Capture the cell that displays the provided text and extract its [X, Y] central coordinate. 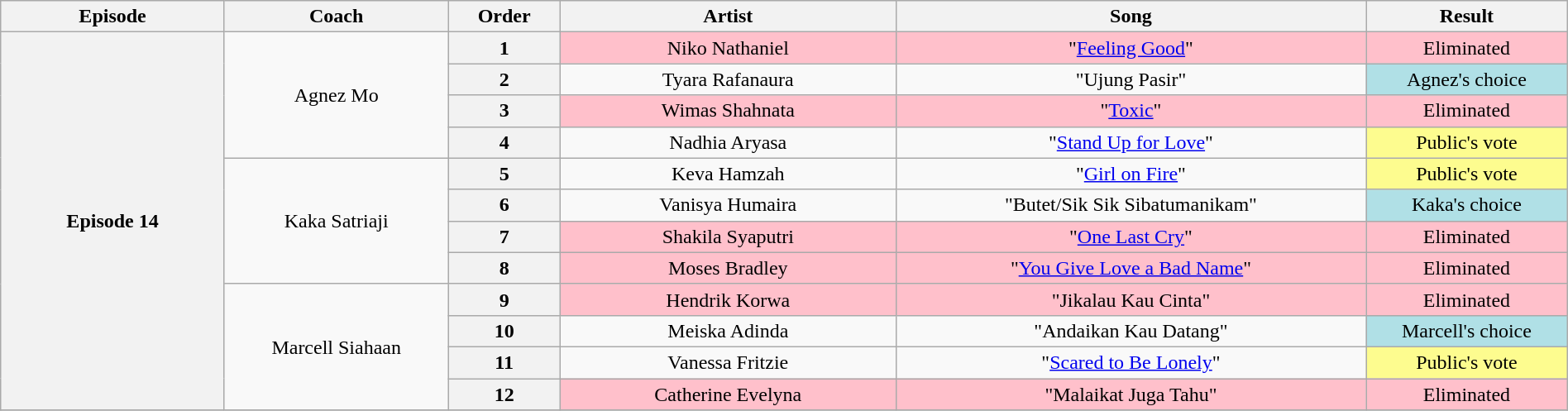
Episode 14 [112, 222]
"Toxic" [1131, 111]
"You Give Love a Bad Name" [1131, 268]
7 [504, 237]
"Ujung Pasir" [1131, 79]
6 [504, 205]
Marcell's choice [1467, 331]
Artist [728, 17]
8 [504, 268]
Vanisya Humaira [728, 205]
Vanessa Fritzie [728, 362]
Catherine Evelyna [728, 394]
Result [1467, 17]
Wimas Shahnata [728, 111]
10 [504, 331]
Episode [112, 17]
3 [504, 111]
11 [504, 362]
Moses Bradley [728, 268]
9 [504, 299]
Nadhia Aryasa [728, 142]
1 [504, 48]
"One Last Cry" [1131, 237]
12 [504, 394]
Agnez's choice [1467, 79]
5 [504, 174]
Coach [336, 17]
Hendrik Korwa [728, 299]
Keva Hamzah [728, 174]
"Stand Up for Love" [1131, 142]
Song [1131, 17]
Meiska Adinda [728, 331]
Tyara Rafanaura [728, 79]
Kaka Satriaji [336, 221]
"Feeling Good" [1131, 48]
Shakila Syaputri [728, 237]
"Girl on Fire" [1131, 174]
"Malaikat Juga Tahu" [1131, 394]
Agnez Mo [336, 95]
2 [504, 79]
Marcell Siahaan [336, 346]
"Jikalau Kau Cinta" [1131, 299]
"Butet/Sik Sik Sibatumanikam" [1131, 205]
Niko Nathaniel [728, 48]
"Andaikan Kau Datang" [1131, 331]
Order [504, 17]
4 [504, 142]
Kaka's choice [1467, 205]
"Scared to Be Lonely" [1131, 362]
